Capture the cell that displays the provided text and extract its (x, y) central coordinate. 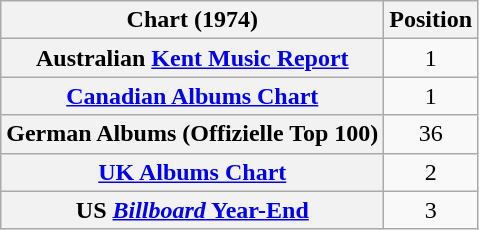
Australian Kent Music Report (192, 58)
3 (431, 210)
German Albums (Offizielle Top 100) (192, 134)
36 (431, 134)
UK Albums Chart (192, 172)
Canadian Albums Chart (192, 96)
Position (431, 20)
US Billboard Year-End (192, 210)
Chart (1974) (192, 20)
2 (431, 172)
